Locate the cell with the specified text and output its (X, Y) center coordinate. 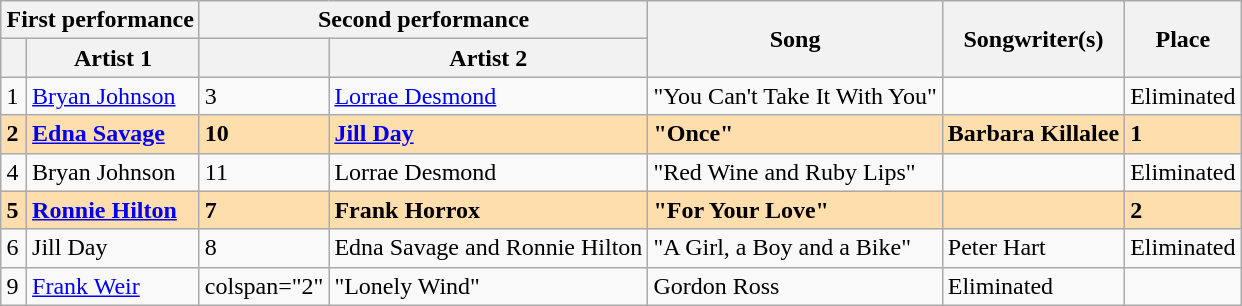
5 (14, 210)
"Once" (795, 134)
Edna Savage and Ronnie Hilton (488, 248)
"A Girl, a Boy and a Bike" (795, 248)
Second performance (424, 20)
4 (14, 172)
Frank Weir (114, 286)
9 (14, 286)
3 (264, 96)
Artist 2 (488, 58)
colspan="2" (264, 286)
Songwriter(s) (1033, 39)
Artist 1 (114, 58)
Peter Hart (1033, 248)
"You Can't Take It With You" (795, 96)
"Lonely Wind" (488, 286)
Ronnie Hilton (114, 210)
7 (264, 210)
Place (1183, 39)
Frank Horrox (488, 210)
"For Your Love" (795, 210)
11 (264, 172)
Gordon Ross (795, 286)
"Red Wine and Ruby Lips" (795, 172)
8 (264, 248)
Song (795, 39)
Barbara Killalee (1033, 134)
Edna Savage (114, 134)
10 (264, 134)
6 (14, 248)
First performance (100, 20)
